For the text-containing cell, return its midpoint in (x, y) coordinate format. 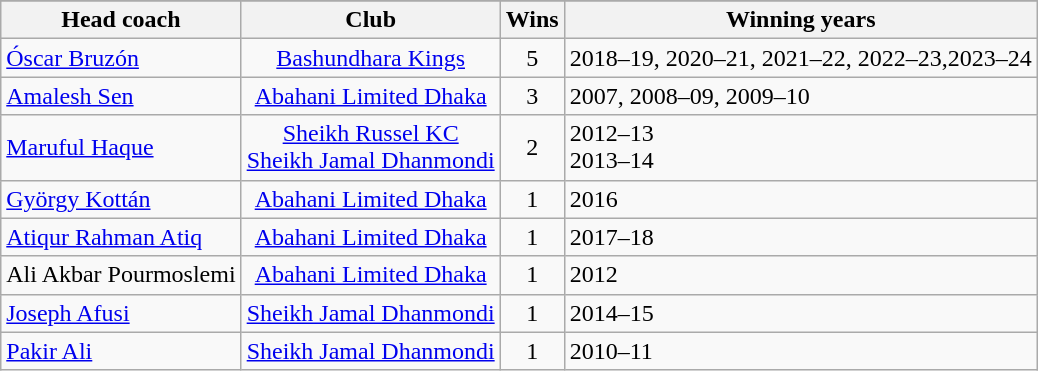
György Kottán (121, 199)
2018–19, 2020–21, 2021–22, 2022–23,2023–24 (800, 58)
Joseph Afusi (121, 313)
Atiqur Rahman Atiq (121, 237)
Ali Akbar Pourmoslemi (121, 275)
Head coach (121, 20)
Maruful Haque (121, 148)
2012–132013–14 (800, 148)
3 (532, 96)
Wins (532, 20)
2010–11 (800, 351)
Bashundhara Kings (370, 58)
Sheikh Russel KCSheikh Jamal Dhanmondi (370, 148)
2007, 2008–09, 2009–10 (800, 96)
Óscar Bruzón (121, 58)
2017–18 (800, 237)
5 (532, 58)
Club (370, 20)
Pakir Ali (121, 351)
2012 (800, 275)
Winning years (800, 20)
2016 (800, 199)
2014–15 (800, 313)
2 (532, 148)
Amalesh Sen (121, 96)
